Pinpoint the cell where the given text exists, returning its (X, Y) midpoint coordinate. 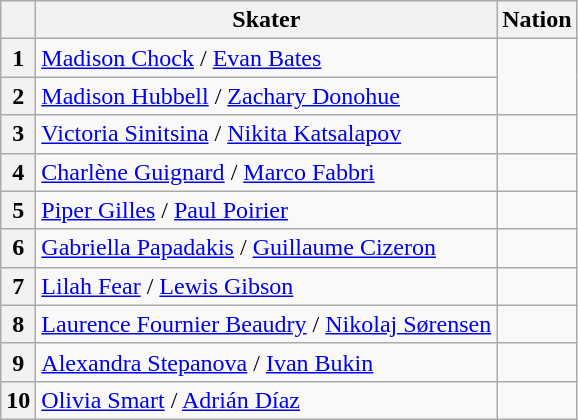
Olivia Smart / Adrián Díaz (266, 400)
3 (18, 134)
Victoria Sinitsina / Nikita Katsalapov (266, 134)
9 (18, 362)
Alexandra Stepanova / Ivan Bukin (266, 362)
Charlène Guignard / Marco Fabbri (266, 172)
Piper Gilles / Paul Poirier (266, 210)
Lilah Fear / Lewis Gibson (266, 286)
Madison Hubbell / Zachary Donohue (266, 96)
4 (18, 172)
5 (18, 210)
Skater (266, 20)
1 (18, 58)
8 (18, 324)
2 (18, 96)
6 (18, 248)
Madison Chock / Evan Bates (266, 58)
Nation (537, 20)
Gabriella Papadakis / Guillaume Cizeron (266, 248)
10 (18, 400)
Laurence Fournier Beaudry / Nikolaj Sørensen (266, 324)
7 (18, 286)
